Detect which cell encompasses the target text, then output its (X, Y) center coordinate. 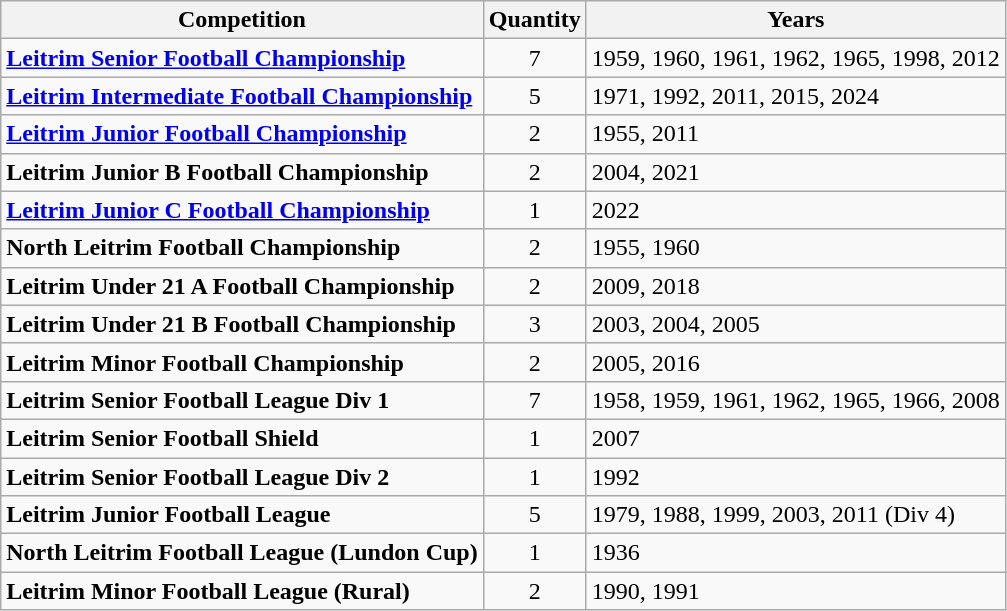
Leitrim Junior Football Championship (242, 134)
2009, 2018 (796, 286)
Years (796, 20)
Leitrim Under 21 A Football Championship (242, 286)
2005, 2016 (796, 362)
Leitrim Senior Football League Div 1 (242, 400)
2004, 2021 (796, 172)
3 (534, 324)
1990, 1991 (796, 591)
1958, 1959, 1961, 1962, 1965, 1966, 2008 (796, 400)
Quantity (534, 20)
Leitrim Junior B Football Championship (242, 172)
Leitrim Junior C Football Championship (242, 210)
Leitrim Senior Football Shield (242, 438)
1955, 1960 (796, 248)
1979, 1988, 1999, 2003, 2011 (Div 4) (796, 515)
North Leitrim Football League (Lundon Cup) (242, 553)
1955, 2011 (796, 134)
Leitrim Minor Football Championship (242, 362)
1971, 1992, 2011, 2015, 2024 (796, 96)
Leitrim Minor Football League (Rural) (242, 591)
Leitrim Senior Football Championship (242, 58)
North Leitrim Football Championship (242, 248)
Leitrim Junior Football League (242, 515)
1959, 1960, 1961, 1962, 1965, 1998, 2012 (796, 58)
1992 (796, 477)
Leitrim Senior Football League Div 2 (242, 477)
Leitrim Intermediate Football Championship (242, 96)
2007 (796, 438)
1936 (796, 553)
Competition (242, 20)
Leitrim Under 21 B Football Championship (242, 324)
2022 (796, 210)
2003, 2004, 2005 (796, 324)
